Capture the cell that displays the provided text and extract its [X, Y] central coordinate. 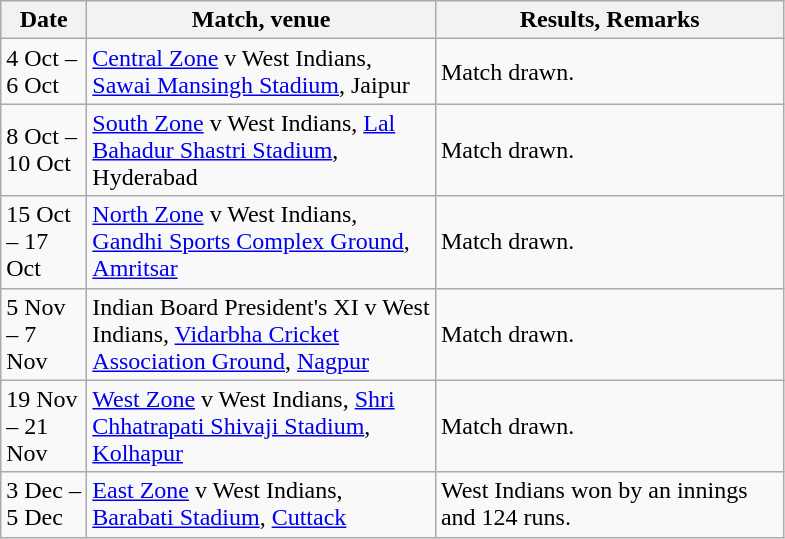
North Zone v West Indians, Gandhi Sports Complex Ground, Amritsar [262, 242]
3 Dec – 5 Dec [44, 504]
4 Oct – 6 Oct [44, 72]
Central Zone v West Indians, Sawai Mansingh Stadium, Jaipur [262, 72]
West Indians won by an innings and 124 runs. [610, 504]
Match, venue [262, 20]
8 Oct – 10 Oct [44, 150]
Date [44, 20]
South Zone v West Indians, Lal Bahadur Shastri Stadium, Hyderabad [262, 150]
15 Oct – 17 Oct [44, 242]
5 Nov – 7 Nov [44, 334]
19 Nov – 21 Nov [44, 426]
East Zone v West Indians, Barabati Stadium, Cuttack [262, 504]
Indian Board President's XI v West Indians, Vidarbha Cricket Association Ground, Nagpur [262, 334]
West Zone v West Indians, Shri Chhatrapati Shivaji Stadium, Kolhapur [262, 426]
Results, Remarks [610, 20]
